Return [x, y] of the center of cell containing provided text 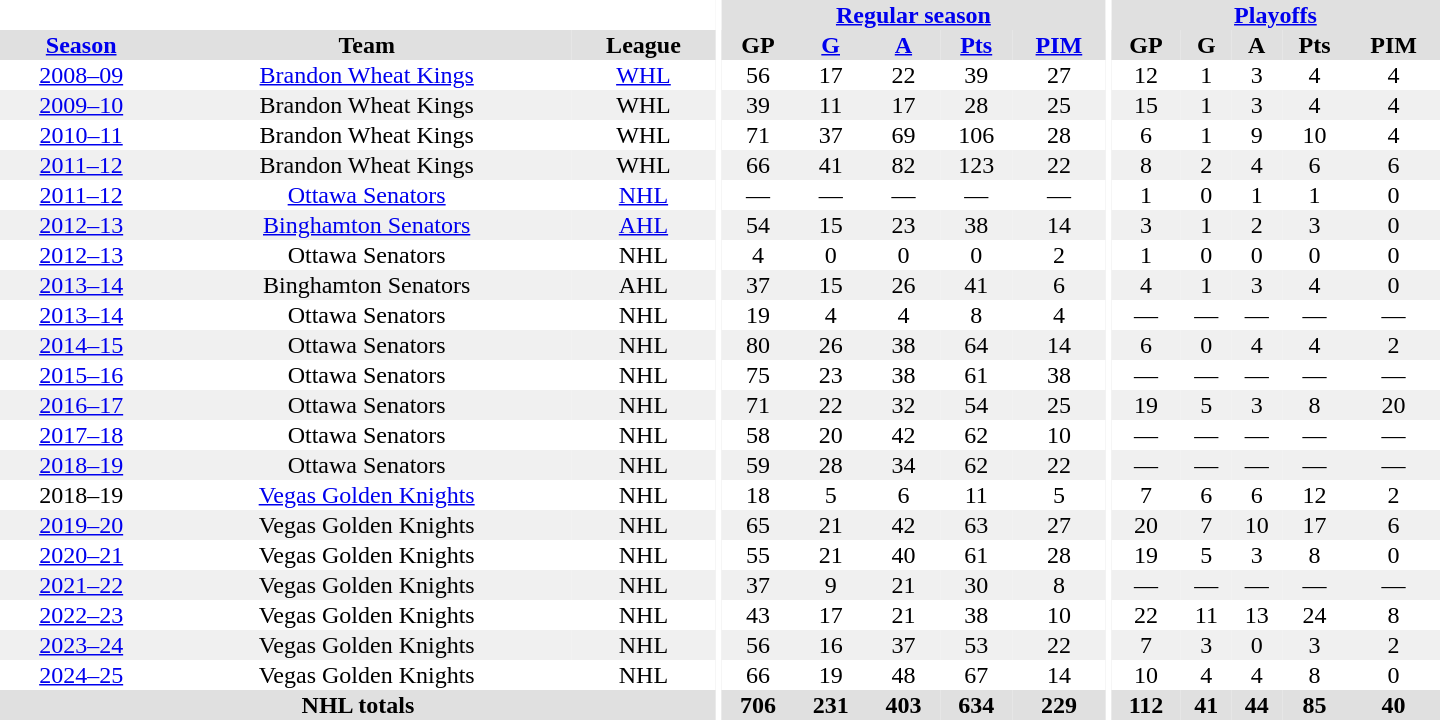
64 [976, 345]
Season [81, 45]
30 [976, 585]
24 [1314, 615]
13 [1257, 615]
106 [976, 135]
403 [904, 705]
44 [1257, 705]
55 [758, 555]
2010–11 [81, 135]
16 [830, 645]
63 [976, 525]
112 [1146, 705]
58 [758, 435]
82 [904, 165]
2016–17 [81, 405]
2014–15 [81, 345]
2017–18 [81, 435]
43 [758, 615]
Regular season [914, 15]
NHL totals [358, 705]
Team [366, 45]
2024–25 [81, 675]
75 [758, 375]
69 [904, 135]
34 [904, 465]
18 [758, 495]
59 [758, 465]
48 [904, 675]
53 [976, 645]
706 [758, 705]
80 [758, 345]
67 [976, 675]
229 [1060, 705]
2009–10 [81, 105]
231 [830, 705]
123 [976, 165]
2021–22 [81, 585]
2023–24 [81, 645]
League [644, 45]
65 [758, 525]
2019–20 [81, 525]
85 [1314, 705]
2020–21 [81, 555]
2015–16 [81, 375]
634 [976, 705]
2008–09 [81, 75]
2022–23 [81, 615]
32 [904, 405]
Playoffs [1276, 15]
